Extract the [X, Y] coordinate from the center of the cell holding the provided text.  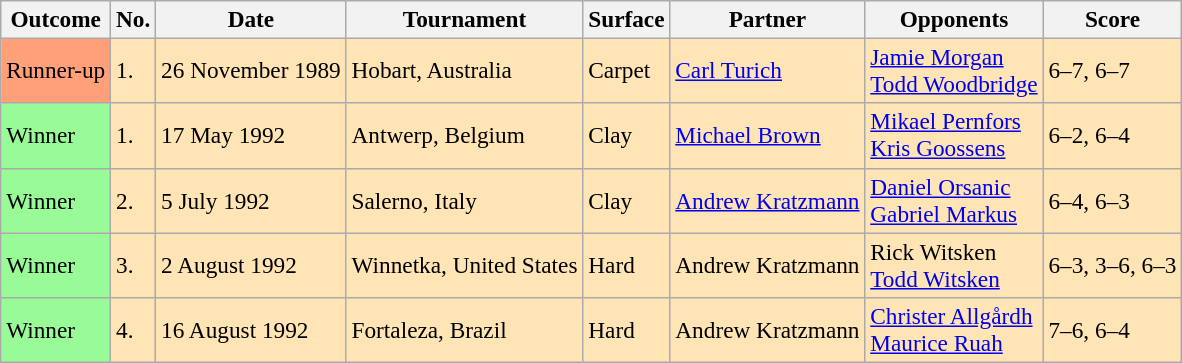
Mikael Pernfors Kris Goossens [954, 136]
26 November 1989 [251, 70]
No. [134, 19]
Rick Witsken Todd Witsken [954, 264]
Outcome [56, 19]
17 May 1992 [251, 136]
Carl Turich [768, 70]
Jamie Morgan Todd Woodbridge [954, 70]
4. [134, 330]
Opponents [954, 19]
Daniel Orsanic Gabriel Markus [954, 200]
2. [134, 200]
16 August 1992 [251, 330]
Antwerp, Belgium [464, 136]
Michael Brown [768, 136]
7–6, 6–4 [1112, 330]
Score [1112, 19]
6–3, 3–6, 6–3 [1112, 264]
6–4, 6–3 [1112, 200]
Winnetka, United States [464, 264]
Partner [768, 19]
Tournament [464, 19]
Date [251, 19]
3. [134, 264]
6–7, 6–7 [1112, 70]
5 July 1992 [251, 200]
Salerno, Italy [464, 200]
Christer Allgårdh Maurice Ruah [954, 330]
Carpet [626, 70]
2 August 1992 [251, 264]
6–2, 6–4 [1112, 136]
Hobart, Australia [464, 70]
Surface [626, 19]
Fortaleza, Brazil [464, 330]
Runner-up [56, 70]
